Scan for the cell matching the given text and deliver its [X, Y] coordinate at center. 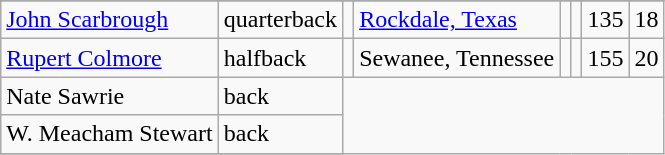
John Scarbrough [110, 20]
halfback [280, 58]
135 [606, 20]
quarterback [280, 20]
Rupert Colmore [110, 58]
20 [646, 58]
Rockdale, Texas [457, 20]
18 [646, 20]
Sewanee, Tennessee [457, 58]
155 [606, 58]
Nate Sawrie [110, 96]
W. Meacham Stewart [110, 134]
